Identify which cell holds the provided text, then report its (x, y) central coordinate. 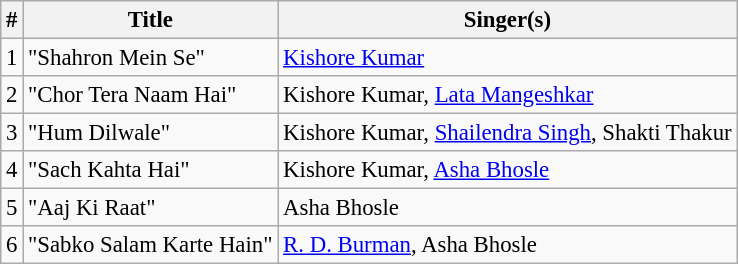
4 (12, 170)
Singer(s) (508, 20)
# (12, 20)
Kishore Kumar, Lata Mangeshkar (508, 95)
Kishore Kumar (508, 58)
5 (12, 208)
"Shahron Mein Se" (150, 58)
R. D. Burman, Asha Bhosle (508, 245)
"Hum Dilwale" (150, 133)
2 (12, 95)
1 (12, 58)
"Sabko Salam Karte Hain" (150, 245)
"Chor Tera Naam Hai" (150, 95)
Kishore Kumar, Asha Bhosle (508, 170)
Kishore Kumar, Shailendra Singh, Shakti Thakur (508, 133)
"Sach Kahta Hai" (150, 170)
6 (12, 245)
Title (150, 20)
Asha Bhosle (508, 208)
3 (12, 133)
"Aaj Ki Raat" (150, 208)
